Find where the given text appears and provide that cell's center as [X, Y] coordinate. 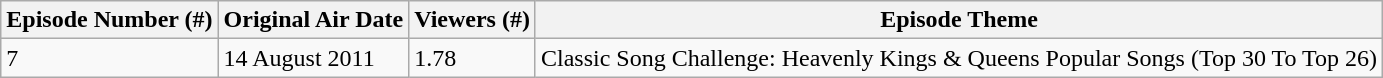
Viewers (#) [472, 20]
7 [110, 58]
Episode Theme [958, 20]
Original Air Date [314, 20]
14 August 2011 [314, 58]
1.78 [472, 58]
Classic Song Challenge: Heavenly Kings & Queens Popular Songs (Top 30 To Top 26) [958, 58]
Episode Number (#) [110, 20]
